Capture the cell that displays the provided text and extract its (x, y) central coordinate. 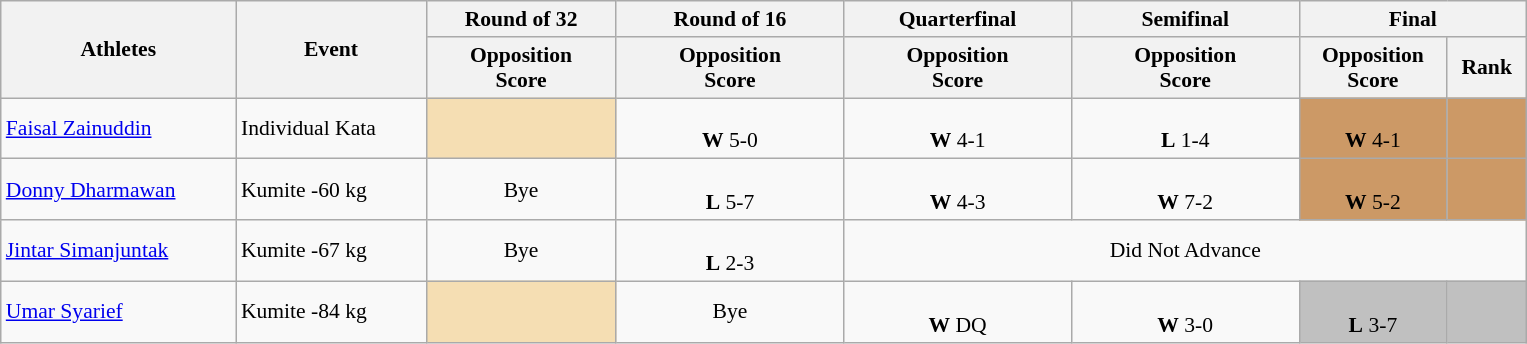
W 5-0 (730, 128)
Semifinal (1185, 19)
L 2-3 (730, 250)
Umar Syarief (118, 312)
L 3-7 (1373, 312)
W 5-2 (1373, 190)
Kumite -67 kg (331, 250)
Did Not Advance (1186, 250)
L 1-4 (1185, 128)
Round of 32 (521, 19)
Final (1413, 19)
Individual Kata (331, 128)
Jintar Simanjuntak (118, 250)
Faisal Zainuddin (118, 128)
L 5-7 (730, 190)
Kumite -60 kg (331, 190)
Rank (1487, 68)
W 7-2 (1185, 190)
Quarterfinal (958, 19)
Kumite -84 kg (331, 312)
Donny Dharmawan (118, 190)
Athletes (118, 50)
Event (331, 50)
W 3-0 (1185, 312)
Round of 16 (730, 19)
W 4-3 (958, 190)
W DQ (958, 312)
